From the cell containing the given text, extract its center point as [x, y] coordinate. 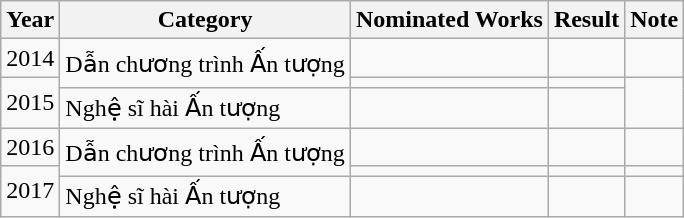
2016 [30, 147]
Year [30, 20]
2017 [30, 192]
2014 [30, 58]
Note [654, 20]
Category [206, 20]
Result [586, 20]
2015 [30, 102]
Nominated Works [449, 20]
